Provide the [X, Y] coordinate of the cell's center where the given text is located.  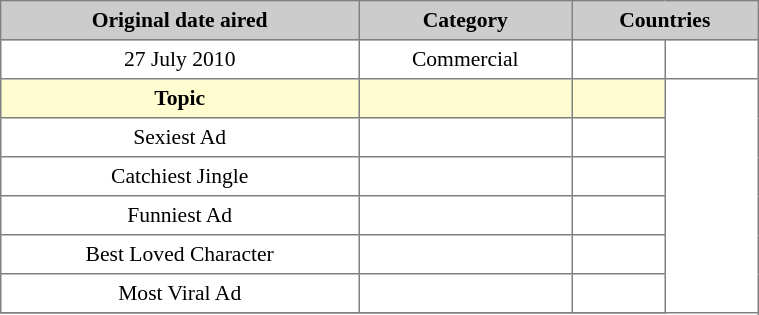
Most Viral Ad [180, 294]
Commercial [466, 60]
27 July 2010 [180, 60]
Sexiest Ad [180, 138]
Original date aired [180, 20]
Funniest Ad [180, 216]
Topic [180, 98]
Best Loved Character [180, 254]
Countries [665, 20]
Category [466, 20]
Catchiest Jingle [180, 176]
